Scan for the cell matching the given text and deliver its [x, y] coordinate at center. 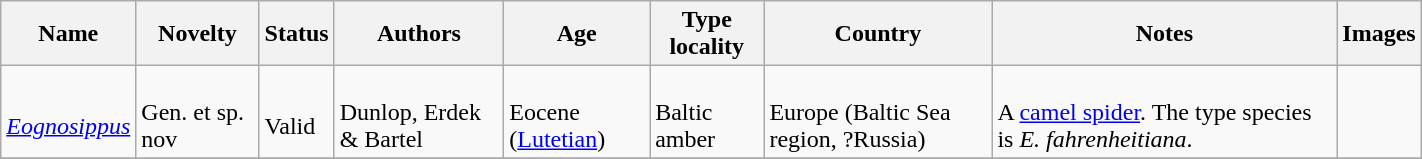
A camel spider. The type species is E. fahrenheitiana. [1164, 112]
Name [68, 34]
Baltic amber [707, 112]
Age [577, 34]
Novelty [198, 34]
Europe (Baltic Sea region, ?Russia) [878, 112]
Authors [419, 34]
Eocene (Lutetian) [577, 112]
Images [1379, 34]
Dunlop, Erdek & Bartel [419, 112]
Notes [1164, 34]
Country [878, 34]
Gen. et sp. nov [198, 112]
Status [296, 34]
Eognosippus [68, 112]
Valid [296, 112]
Type locality [707, 34]
